Determine the [x, y] coordinate at the center of the cell enclosing the given text.  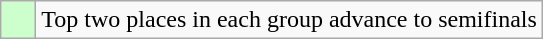
Top two places in each group advance to semifinals [290, 20]
